Locate the cell with the specified text and output its [X, Y] center coordinate. 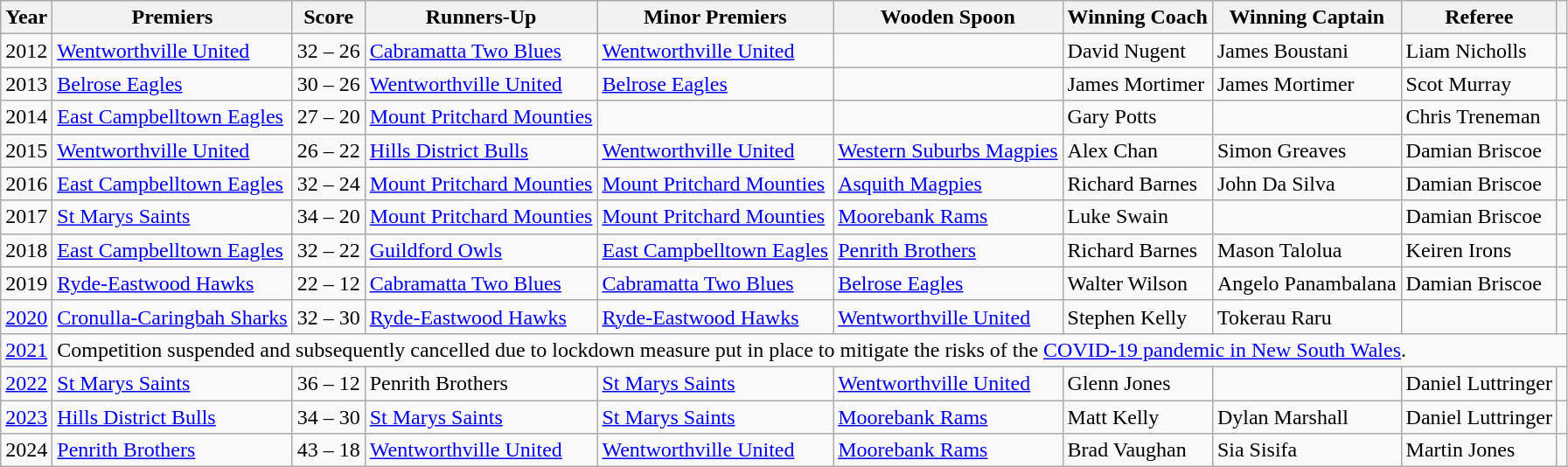
2014 [26, 117]
Dylan Marshall [1307, 417]
Keiren Irons [1479, 250]
32 – 22 [329, 250]
Runners-Up [481, 17]
Year [26, 17]
Liam Nicholls [1479, 51]
2024 [26, 450]
2017 [26, 217]
Chris Treneman [1479, 117]
Angelo Panambalana [1307, 283]
Winning Captain [1307, 17]
Western Suburbs Magpies [948, 150]
Winning Coach [1137, 17]
Brad Vaughan [1137, 450]
Glenn Jones [1137, 383]
2015 [26, 150]
Premiers [172, 17]
30 – 26 [329, 84]
Luke Swain [1137, 217]
Asquith Magpies [948, 184]
Referee [1479, 17]
Gary Potts [1137, 117]
Mason Talolua [1307, 250]
34 – 20 [329, 217]
2016 [26, 184]
2022 [26, 383]
2023 [26, 417]
James Boustani [1307, 51]
2013 [26, 84]
34 – 30 [329, 417]
32 – 24 [329, 184]
Guildford Owls [481, 250]
43 – 18 [329, 450]
Cronulla-Caringbah Sharks [172, 317]
Alex Chan [1137, 150]
26 – 22 [329, 150]
27 – 20 [329, 117]
2018 [26, 250]
Simon Greaves [1307, 150]
Tokerau Raru [1307, 317]
David Nugent [1137, 51]
Wooden Spoon [948, 17]
Walter Wilson [1137, 283]
36 – 12 [329, 383]
2019 [26, 283]
Martin Jones [1479, 450]
32 – 30 [329, 317]
Stephen Kelly [1137, 317]
32 – 26 [329, 51]
Matt Kelly [1137, 417]
2020 [26, 317]
Score [329, 17]
Minor Premiers [715, 17]
2021 [26, 350]
2012 [26, 51]
Sia Sisifa [1307, 450]
22 – 12 [329, 283]
John Da Silva [1307, 184]
Scot Murray [1479, 84]
